From the cell containing the given text, extract its center point as (x, y) coordinate. 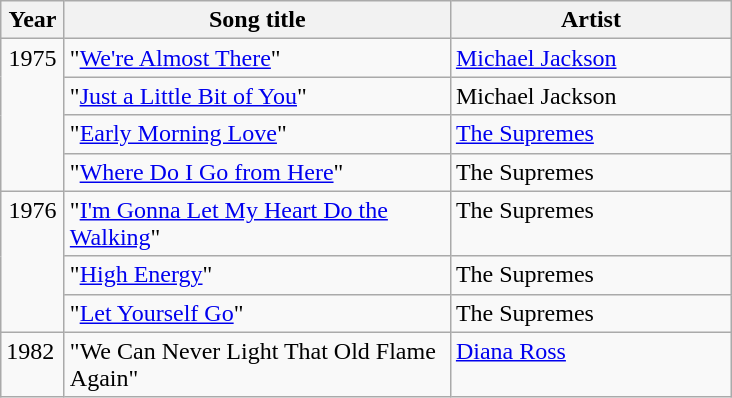
Year (33, 20)
"I'm Gonna Let My Heart Do the Walking" (257, 224)
"Let Yourself Go" (257, 313)
"High Energy" (257, 275)
"Where Do I Go from Here" (257, 172)
1975 (33, 115)
"We're Almost There" (257, 58)
"Just a Little Bit of You" (257, 96)
"We Can Never Light That Old Flame Again" (257, 364)
1982 (33, 364)
Artist (590, 20)
1976 (33, 262)
Diana Ross (590, 364)
Song title (257, 20)
"Early Morning Love" (257, 134)
